Scan for the cell matching the given text and deliver its [X, Y] coordinate at center. 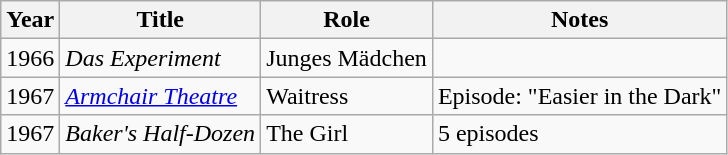
Das Experiment [160, 58]
Baker's Half-Dozen [160, 134]
Episode: "Easier in the Dark" [580, 96]
1966 [30, 58]
The Girl [347, 134]
Notes [580, 20]
Armchair Theatre [160, 96]
5 episodes [580, 134]
Junges Mädchen [347, 58]
Waitress [347, 96]
Year [30, 20]
Title [160, 20]
Role [347, 20]
